For the text-containing cell, return its midpoint in (x, y) coordinate format. 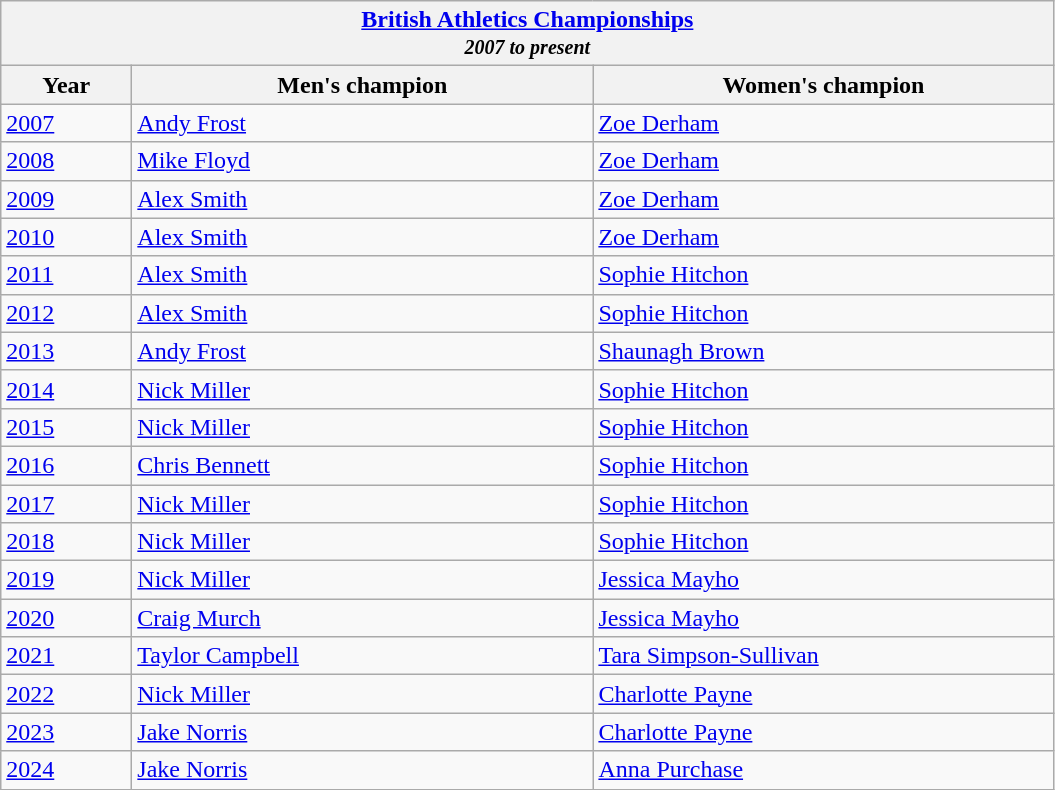
2023 (66, 732)
2020 (66, 618)
2018 (66, 542)
British Athletics Championships2007 to present (528, 34)
Craig Murch (362, 618)
2021 (66, 656)
Mike Floyd (362, 161)
2015 (66, 427)
2024 (66, 770)
2010 (66, 237)
Anna Purchase (824, 770)
2007 (66, 123)
Men's champion (362, 85)
2013 (66, 351)
Taylor Campbell (362, 656)
2014 (66, 389)
2016 (66, 465)
Women's champion (824, 85)
2012 (66, 313)
2022 (66, 694)
Year (66, 85)
Tara Simpson-Sullivan (824, 656)
2017 (66, 503)
2008 (66, 161)
Shaunagh Brown (824, 351)
2019 (66, 580)
2009 (66, 199)
Chris Bennett (362, 465)
2011 (66, 275)
